Provide the [x, y] coordinate of the cell's center where the given text is located.  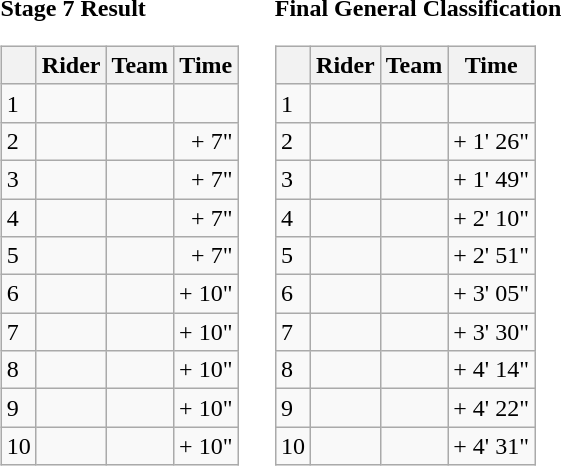
+ 1' 49" [492, 179]
+ 4' 14" [492, 370]
+ 3' 05" [492, 294]
+ 2' 51" [492, 256]
+ 1' 26" [492, 141]
+ 2' 10" [492, 217]
+ 4' 22" [492, 408]
+ 3' 30" [492, 332]
+ 4' 31" [492, 446]
